Identify which cell holds the provided text, then report its [X, Y] central coordinate. 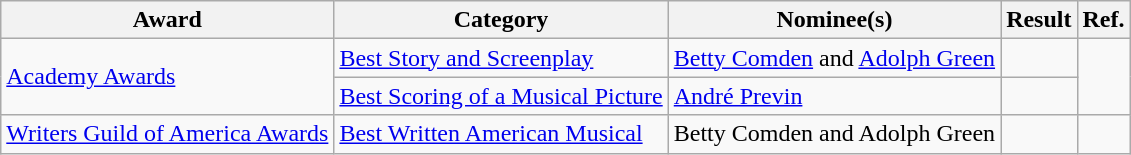
Academy Awards [168, 77]
Ref. [1104, 20]
Best Scoring of a Musical Picture [501, 96]
Category [501, 20]
Best Written American Musical [501, 134]
André Previn [834, 96]
Award [168, 20]
Nominee(s) [834, 20]
Writers Guild of America Awards [168, 134]
Result [1039, 20]
Best Story and Screenplay [501, 58]
